Determine the [X, Y] coordinate at the center of the cell enclosing the given text.  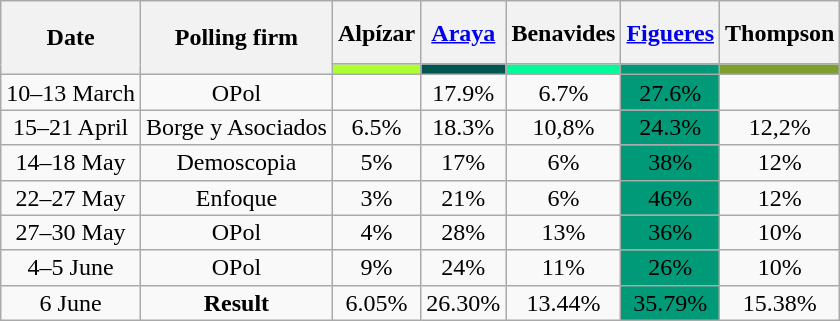
6 June [71, 302]
24% [464, 268]
Result [236, 302]
6.7% [564, 92]
28% [464, 232]
26.30% [464, 302]
10,8% [564, 128]
38% [670, 162]
10–13 March [71, 92]
15.38% [780, 302]
12,2% [780, 128]
36% [670, 232]
Date [71, 38]
Borge y Asociados [236, 128]
Demoscopia [236, 162]
Enfoque [236, 198]
46% [670, 198]
26% [670, 268]
11% [564, 268]
18.3% [464, 128]
24.3% [670, 128]
4% [376, 232]
17.9% [464, 92]
13.44% [564, 302]
13% [564, 232]
5% [376, 162]
6.05% [376, 302]
4–5 June [71, 268]
3% [376, 198]
27–30 May [71, 232]
6.5% [376, 128]
35.79% [670, 302]
9% [376, 268]
15–21 April [71, 128]
Alpízar [376, 32]
Thompson [780, 32]
Benavides [564, 32]
14–18 May [71, 162]
27.6% [670, 92]
22–27 May [71, 198]
Polling firm [236, 38]
21% [464, 198]
Araya [464, 32]
17% [464, 162]
Figueres [670, 32]
